Detect which cell encompasses the target text, then output its [X, Y] center coordinate. 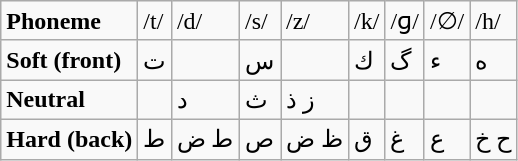
ز ذ [314, 100]
ء [446, 60]
ه [494, 60]
ق [367, 139]
گ [404, 60]
/t/ [155, 21]
/ɡ/ [404, 21]
/s/ [260, 21]
ت [155, 60]
Hard (back) [70, 139]
ع [446, 139]
ك [367, 60]
غ [404, 139]
/h/ [494, 21]
ط [155, 139]
/d/ [205, 21]
/∅/ [446, 21]
Soft (front) [70, 60]
/z/ [314, 21]
ط ض [205, 139]
Neutral [70, 100]
ظ ض [314, 139]
د [205, 100]
ص [260, 139]
س [260, 60]
ث [260, 100]
Phoneme [70, 21]
ح خ [494, 139]
/k/ [367, 21]
